For the text-containing cell, return its midpoint in [X, Y] coordinate format. 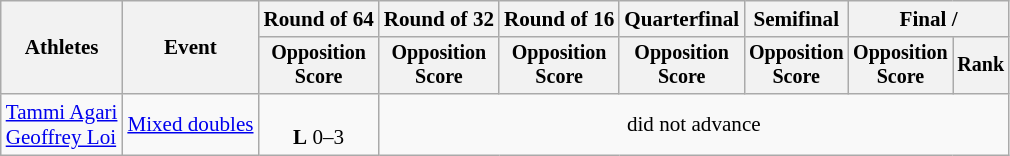
Quarterfinal [682, 18]
Semifinal [796, 18]
Event [190, 48]
Tammi AgariGeoffrey Loi [62, 124]
Mixed doubles [190, 124]
Round of 32 [439, 18]
Round of 64 [318, 18]
did not advance [694, 124]
Rank [981, 65]
Round of 16 [559, 18]
Athletes [62, 48]
Final / [928, 18]
L 0–3 [318, 124]
